Search for the cell housing the specified text and yield its (x, y) center coordinate. 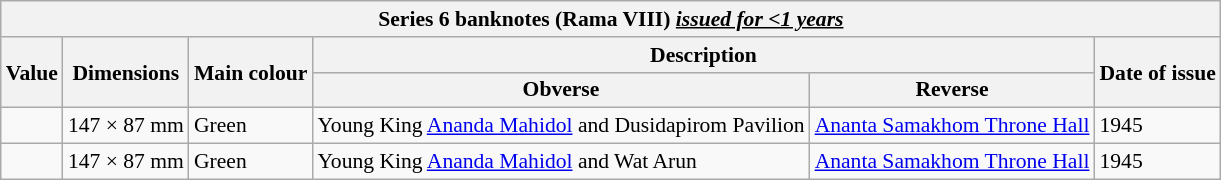
Value (32, 72)
Description (703, 55)
Obverse (560, 90)
Young King Ananda Mahidol and Dusidapirom Pavilion (560, 126)
Series 6 banknotes (Rama VIII) issued for <1 years (611, 19)
Reverse (952, 90)
Young King Ananda Mahidol and Wat Arun (560, 162)
Date of issue (1157, 72)
Main colour (250, 72)
Dimensions (126, 72)
